Provide the (x, y) coordinate of the cell's center where the given text is located.  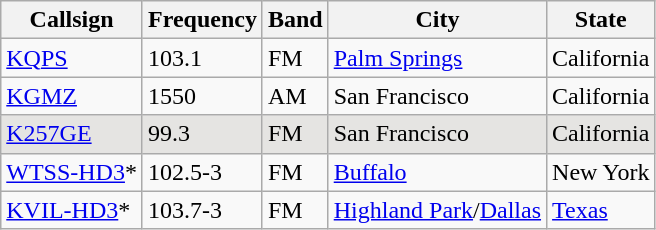
Highland Park/Dallas (437, 210)
Palm Springs (437, 58)
103.1 (202, 58)
KQPS (72, 58)
103.7-3 (202, 210)
Callsign (72, 20)
WTSS-HD3* (72, 172)
Frequency (202, 20)
KGMZ (72, 96)
Band (295, 20)
Texas (601, 210)
99.3 (202, 134)
KVIL-HD3* (72, 210)
K257GE (72, 134)
State (601, 20)
New York (601, 172)
AM (295, 96)
Buffalo (437, 172)
102.5-3 (202, 172)
1550 (202, 96)
City (437, 20)
